Scan for the cell matching the given text and deliver its (x, y) coordinate at center. 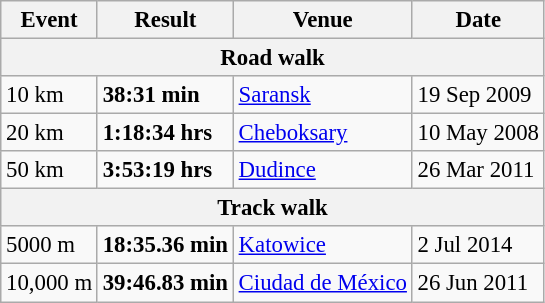
Road walk (273, 58)
38:31 min (165, 95)
19 Sep 2009 (478, 95)
Cheboksary (322, 133)
39:46.83 min (165, 283)
Result (165, 20)
10 May 2008 (478, 133)
20 km (50, 133)
18:35.36 min (165, 245)
10,000 m (50, 283)
1:18:34 hrs (165, 133)
Saransk (322, 95)
26 Jun 2011 (478, 283)
Katowice (322, 245)
5000 m (50, 245)
Date (478, 20)
Venue (322, 20)
26 Mar 2011 (478, 170)
50 km (50, 170)
Track walk (273, 208)
Dudince (322, 170)
10 km (50, 95)
Event (50, 20)
Ciudad de México (322, 283)
3:53:19 hrs (165, 170)
2 Jul 2014 (478, 245)
